Find where the given text appears and provide that cell's center as (x, y) coordinate. 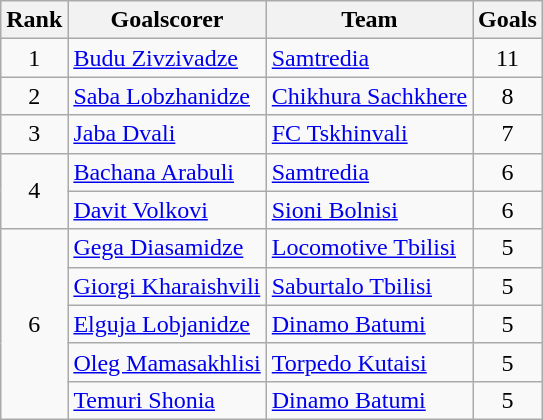
1 (34, 58)
Oleg Mamasakhlisi (167, 362)
Goalscorer (167, 20)
Davit Volkovi (167, 210)
Jaba Dvali (167, 134)
Gega Diasamidze (167, 248)
Saburtalo Tbilisi (369, 286)
7 (508, 134)
Budu Zivzivadze (167, 58)
11 (508, 58)
Giorgi Kharaishvili (167, 286)
Torpedo Kutaisi (369, 362)
8 (508, 96)
Bachana Arabuli (167, 172)
Team (369, 20)
Saba Lobzhanidze (167, 96)
Chikhura Sachkhere (369, 96)
2 (34, 96)
Locomotive Tbilisi (369, 248)
Goals (508, 20)
Rank (34, 20)
Sioni Bolnisi (369, 210)
4 (34, 191)
Temuri Shonia (167, 400)
FC Tskhinvali (369, 134)
3 (34, 134)
Elguja Lobjanidze (167, 324)
